Search for the cell housing the specified text and yield its [X, Y] center coordinate. 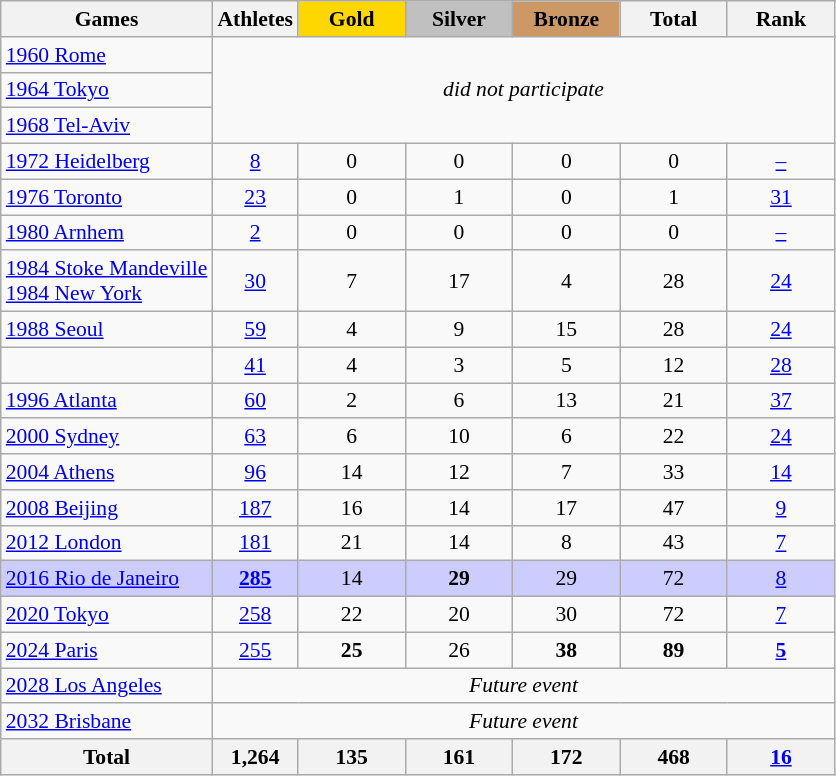
2016 Rio de Janeiro [107, 579]
Gold [352, 19]
10 [458, 437]
25 [352, 650]
1980 Arnhem [107, 233]
37 [780, 401]
172 [566, 757]
2008 Beijing [107, 508]
1996 Atlanta [107, 401]
2020 Tokyo [107, 615]
255 [255, 650]
47 [674, 508]
89 [674, 650]
2004 Athens [107, 472]
63 [255, 437]
2032 Brisbane [107, 722]
96 [255, 472]
did not participate [523, 90]
13 [566, 401]
2028 Los Angeles [107, 686]
1960 Rome [107, 55]
468 [674, 757]
1968 Tel-Aviv [107, 126]
26 [458, 650]
15 [566, 330]
3 [458, 365]
135 [352, 757]
2000 Sydney [107, 437]
1972 Heidelberg [107, 162]
1984 Stoke Mandeville 1984 New York [107, 282]
43 [674, 543]
59 [255, 330]
187 [255, 508]
20 [458, 615]
285 [255, 579]
1,264 [255, 757]
Athletes [255, 19]
1964 Tokyo [107, 90]
41 [255, 365]
60 [255, 401]
33 [674, 472]
Games [107, 19]
Bronze [566, 19]
258 [255, 615]
Silver [458, 19]
23 [255, 197]
1976 Toronto [107, 197]
38 [566, 650]
Rank [780, 19]
161 [458, 757]
1988 Seoul [107, 330]
2024 Paris [107, 650]
2012 London [107, 543]
31 [780, 197]
181 [255, 543]
